Determine the (x, y) coordinate at the center of the cell enclosing the given text.  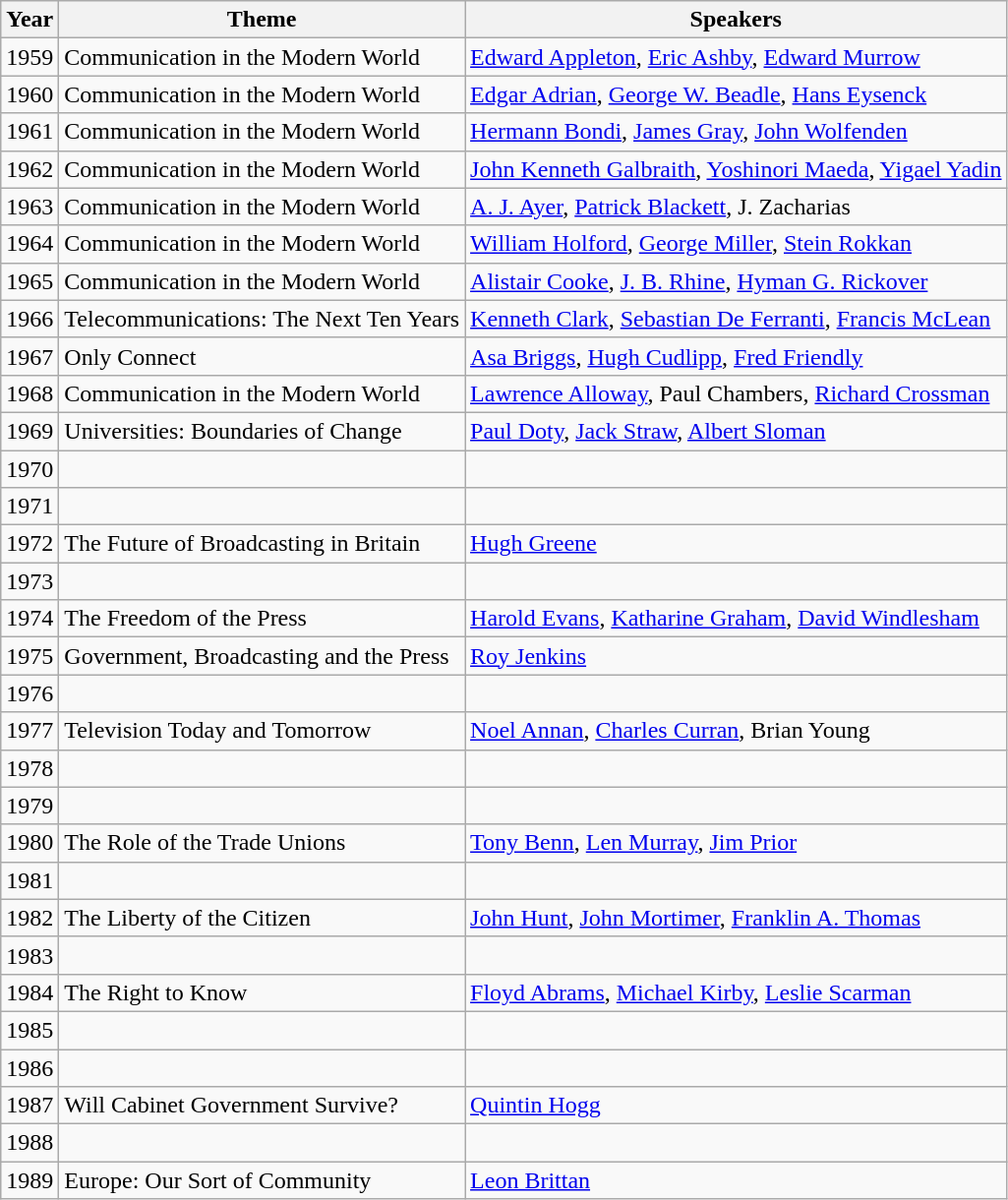
Hermann Bondi, James Gray, John Wolfenden (736, 132)
Noel Annan, Charles Curran, Brian Young (736, 731)
Paul Doty, Jack Straw, Albert Sloman (736, 431)
1986 (30, 1067)
Only Connect (262, 356)
1974 (30, 619)
1972 (30, 544)
Speakers (736, 20)
Government, Broadcasting and the Press (262, 656)
The Future of Broadcasting in Britain (262, 544)
Edward Appleton, Eric Ashby, Edward Murrow (736, 57)
1978 (30, 768)
1973 (30, 581)
Leon Brittan (736, 1180)
Harold Evans, Katharine Graham, David Windlesham (736, 619)
Asa Briggs, Hugh Cudlipp, Fred Friendly (736, 356)
Europe: Our Sort of Community (262, 1180)
The Liberty of the Citizen (262, 918)
Theme (262, 20)
Telecommunications: The Next Ten Years (262, 319)
1969 (30, 431)
Quintin Hogg (736, 1106)
Tony Benn, Len Murray, Jim Prior (736, 843)
1976 (30, 693)
John Kenneth Galbraith, Yoshinori Maeda, Yigael Yadin (736, 169)
The Role of the Trade Unions (262, 843)
1970 (30, 469)
1977 (30, 731)
1982 (30, 918)
1961 (30, 132)
Kenneth Clark, Sebastian De Ferranti, Francis McLean (736, 319)
1981 (30, 880)
1966 (30, 319)
1963 (30, 207)
Television Today and Tomorrow (262, 731)
1983 (30, 955)
1967 (30, 356)
1980 (30, 843)
1968 (30, 393)
Year (30, 20)
Edgar Adrian, George W. Beadle, Hans Eysenck (736, 94)
1965 (30, 281)
1960 (30, 94)
1962 (30, 169)
William Holford, George Miller, Stein Rokkan (736, 244)
Floyd Abrams, Michael Kirby, Leslie Scarman (736, 992)
1985 (30, 1030)
1989 (30, 1180)
Roy Jenkins (736, 656)
Will Cabinet Government Survive? (262, 1106)
John Hunt, John Mortimer, Franklin A. Thomas (736, 918)
1959 (30, 57)
A. J. Ayer, Patrick Blackett, J. Zacharias (736, 207)
1987 (30, 1106)
Lawrence Alloway, Paul Chambers, Richard Crossman (736, 393)
Hugh Greene (736, 544)
The Freedom of the Press (262, 619)
1975 (30, 656)
1984 (30, 992)
1964 (30, 244)
1971 (30, 507)
Universities: Boundaries of Change (262, 431)
1988 (30, 1143)
1979 (30, 806)
The Right to Know (262, 992)
Alistair Cooke, J. B. Rhine, Hyman G. Rickover (736, 281)
